Scan for the cell matching the given text and deliver its [X, Y] coordinate at center. 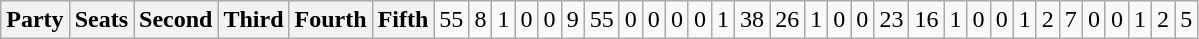
Fifth [403, 20]
Fourth [330, 20]
7 [1070, 20]
Third [254, 20]
23 [892, 20]
Second [176, 20]
16 [926, 20]
Party [35, 20]
8 [480, 20]
5 [1186, 20]
Seats [101, 20]
9 [572, 20]
26 [788, 20]
38 [752, 20]
